Scan for the cell matching the given text and deliver its (X, Y) coordinate at center. 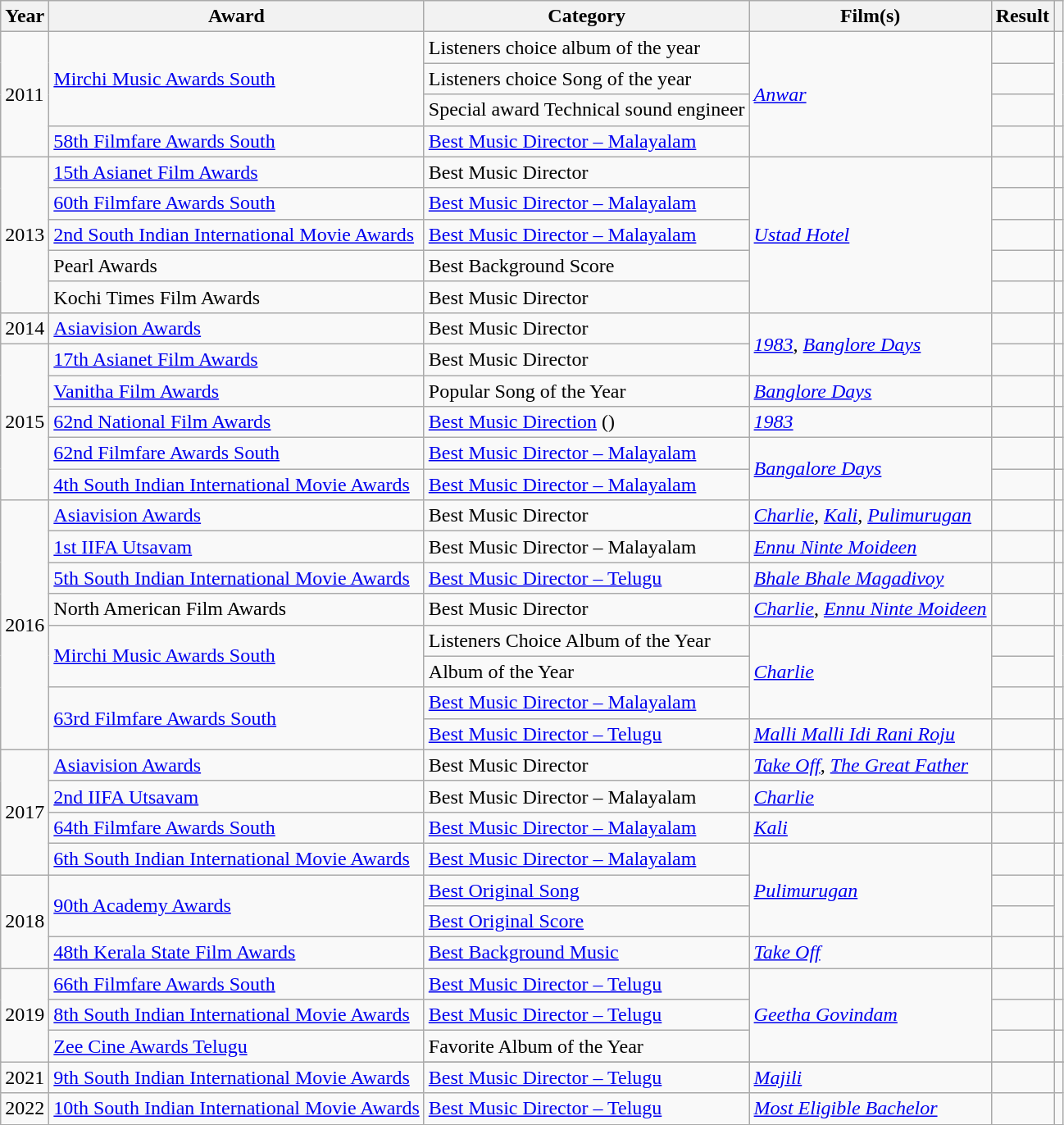
Anwar (871, 94)
64th Filmfare Awards South (236, 827)
2nd South Indian International Movie Awards (236, 235)
Ustad Hotel (871, 235)
Best Music Direction () (587, 422)
2019 (25, 1015)
4th South Indian International Movie Awards (236, 485)
2016 (25, 625)
2011 (25, 94)
48th Kerala State Film Awards (236, 953)
Film(s) (871, 16)
Category (587, 16)
2018 (25, 921)
Kochi Times Film Awards (236, 297)
Listeners choice album of the year (587, 48)
62nd Filmfare Awards South (236, 453)
Bhale Bhale Magadivoy (871, 578)
63rd Filmfare Awards South (236, 718)
Vanitha Film Awards (236, 391)
Kali (871, 827)
Best Original Score (587, 922)
Charlie, Ennu Ninte Moideen (871, 609)
6th South Indian International Movie Awards (236, 859)
Take Off (871, 953)
Zee Cine Awards Telugu (236, 1046)
Special award Technical sound engineer (587, 110)
2017 (25, 812)
9th South Indian International Movie Awards (236, 1077)
2014 (25, 328)
8th South Indian International Movie Awards (236, 1015)
Award (236, 16)
Listeners choice Song of the year (587, 79)
17th Asianet Film Awards (236, 359)
Result (1022, 16)
Take Off, The Great Father (871, 765)
Banglore Days (871, 391)
2015 (25, 421)
Popular Song of the Year (587, 391)
2021 (25, 1077)
North American Film Awards (236, 609)
Ennu Ninte Moideen (871, 547)
Malli Malli Idi Rani Roju (871, 734)
1983 (871, 422)
Geetha Govindam (871, 1015)
15th Asianet Film Awards (236, 172)
Favorite Album of the Year (587, 1046)
58th Filmfare Awards South (236, 141)
Listeners Choice Album of the Year (587, 640)
2022 (25, 1109)
60th Filmfare Awards South (236, 203)
Best Background Music (587, 953)
Album of the Year (587, 672)
Pulimurugan (871, 890)
Best Original Song (587, 890)
66th Filmfare Awards South (236, 984)
62nd National Film Awards (236, 422)
1st IIFA Utsavam (236, 547)
Best Background Score (587, 266)
Year (25, 16)
Most Eligible Bachelor (871, 1109)
Majili (871, 1077)
1983, Banglore Days (871, 344)
Charlie, Kali, Pulimurugan (871, 516)
Pearl Awards (236, 266)
10th South Indian International Movie Awards (236, 1109)
Bangalore Days (871, 469)
2nd IIFA Utsavam (236, 796)
90th Academy Awards (236, 905)
2013 (25, 235)
5th South Indian International Movie Awards (236, 578)
